For the text-containing cell, return its midpoint in (X, Y) coordinate format. 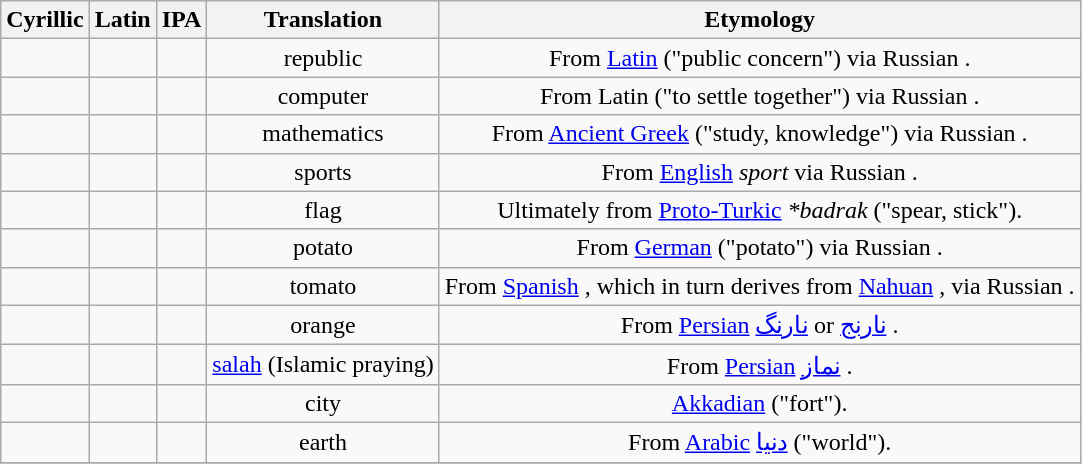
orange (323, 325)
From Latin ("public concern") via Russian . (760, 58)
From Persian نارنگ or نارنج . (760, 325)
earth (323, 442)
Etymology (760, 20)
republic (323, 58)
From Ancient Greek ("study, knowledge") via Russian . (760, 134)
Cyrillic (45, 20)
tomato (323, 286)
computer (323, 96)
potato (323, 248)
Translation (323, 20)
From Latin ("to settle together") via Russian . (760, 96)
sports (323, 172)
Latin (122, 20)
Akkadian ("fort"). (760, 403)
From English sport via Russian . (760, 172)
Ultimately from Proto-Turkic *badrak ("spear, stick"). (760, 210)
mathematics (323, 134)
From German ("potato") via Russian . (760, 248)
IPA (182, 20)
city (323, 403)
From Arabic دنيا ("world"). (760, 442)
salah (Islamic praying) (323, 365)
From Spanish , which in turn derives from Nahuan , via Russian . (760, 286)
flag (323, 210)
From Persian نماز . (760, 365)
